Output the [x, y] coordinate of the center of the cell containing the given text.  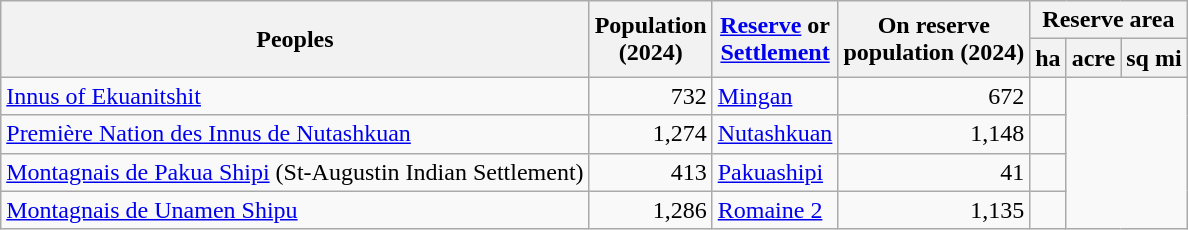
Reserve area [1108, 20]
1,135 [934, 210]
ha [1048, 58]
On reservepopulation (2024) [934, 39]
Peoples [295, 39]
672 [934, 96]
732 [650, 96]
Première Nation des Innus de Nutashkuan [295, 134]
Innus of Ekuanitshit [295, 96]
Mingan [775, 96]
Pakuashipi [775, 172]
41 [934, 172]
Population(2024) [650, 39]
1,148 [934, 134]
413 [650, 172]
sq mi [1154, 58]
Romaine 2 [775, 210]
Reserve orSettlement [775, 39]
1,286 [650, 210]
Nutashkuan [775, 134]
acre [1094, 58]
1,274 [650, 134]
Montagnais de Unamen Shipu [295, 210]
Montagnais de Pakua Shipi (St-Augustin Indian Settlement) [295, 172]
